Capture the cell that displays the provided text and extract its (x, y) central coordinate. 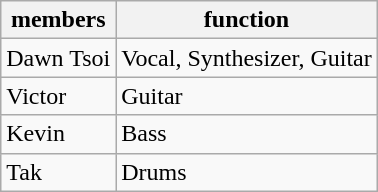
Vocal, Synthesizer, Guitar (247, 58)
Guitar (247, 96)
Bass (247, 134)
members (58, 20)
Drums (247, 172)
Victor (58, 96)
Kevin (58, 134)
function (247, 20)
Dawn Tsoi (58, 58)
Tak (58, 172)
